From the cell containing the given text, extract its center point as (X, Y) coordinate. 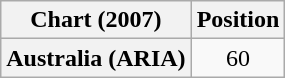
Position (238, 20)
Australia (ARIA) (96, 58)
60 (238, 58)
Chart (2007) (96, 20)
